Output the [x, y] coordinate of the center of the cell containing the given text.  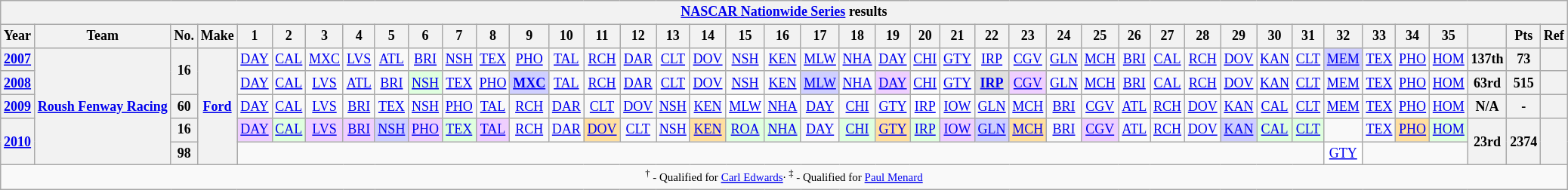
Ref [1554, 36]
2374 [1524, 142]
21 [958, 36]
Pts [1524, 36]
5 [391, 36]
24 [1064, 36]
29 [1239, 36]
26 [1134, 36]
† - Qualified for Carl Edwards· ‡ - Qualified for Paul Menard [784, 177]
11 [602, 36]
Team [103, 36]
34 [1412, 36]
3 [325, 36]
31 [1308, 36]
NASCAR Nationwide Series results [784, 12]
Year [18, 36]
60 [184, 106]
- [1524, 106]
2010 [18, 142]
4 [359, 36]
28 [1202, 36]
23rd [1487, 142]
10 [566, 36]
7 [459, 36]
18 [857, 36]
23 [1028, 36]
Make [218, 36]
20 [925, 36]
98 [184, 154]
Ford [218, 106]
32 [1343, 36]
25 [1100, 36]
2007 [18, 59]
73 [1524, 59]
6 [426, 36]
14 [708, 36]
35 [1449, 36]
30 [1275, 36]
137th [1487, 59]
515 [1524, 83]
2008 [18, 83]
2 [289, 36]
9 [529, 36]
12 [638, 36]
15 [745, 36]
ROA [745, 130]
22 [992, 36]
1 [255, 36]
13 [674, 36]
17 [820, 36]
N/A [1487, 106]
19 [893, 36]
8 [492, 36]
Roush Fenway Racing [103, 106]
63rd [1487, 83]
No. [184, 36]
33 [1379, 36]
27 [1168, 36]
2009 [18, 106]
